Output the [X, Y] coordinate of the center of the cell containing the given text.  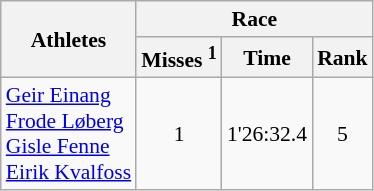
Time [267, 58]
1'26:32.4 [267, 134]
5 [342, 134]
Rank [342, 58]
Race [254, 19]
Misses 1 [179, 58]
Athletes [68, 40]
Geir EinangFrode LøbergGisle FenneEirik Kvalfoss [68, 134]
1 [179, 134]
